Return [X, Y] of the center of cell containing provided text 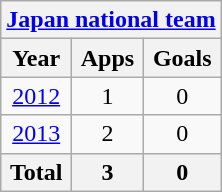
Goals [182, 58]
Year [36, 58]
1 [108, 96]
2012 [36, 96]
2013 [36, 134]
Total [36, 172]
Apps [108, 58]
Japan national team [111, 20]
3 [108, 172]
2 [108, 134]
